Pinpoint the cell where the given text exists, returning its [X, Y] midpoint coordinate. 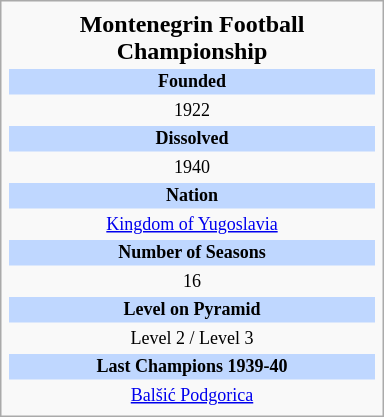
1922 [192, 111]
Level 2 / Level 3 [192, 339]
Kingdom of Yugoslavia [192, 225]
Dissolved [192, 139]
1940 [192, 168]
Balšić Podgorica [192, 396]
Montenegrin Football Championship [192, 38]
Last Champions 1939-40 [192, 367]
Founded [192, 82]
Number of Seasons [192, 253]
Level on Pyramid [192, 310]
Nation [192, 196]
16 [192, 282]
